Determine the (x, y) coordinate at the center of the cell enclosing the given text.  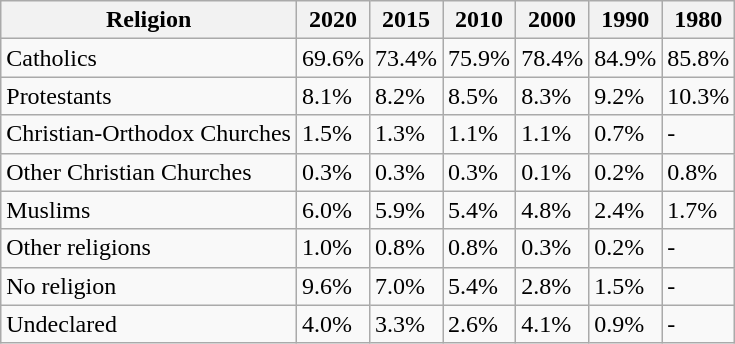
9.6% (332, 286)
2010 (480, 20)
8.3% (552, 96)
7.0% (406, 286)
3.3% (406, 324)
85.8% (698, 58)
Other religions (149, 248)
9.2% (626, 96)
2020 (332, 20)
1.7% (698, 210)
8.5% (480, 96)
0.1% (552, 172)
4.1% (552, 324)
1.0% (332, 248)
1990 (626, 20)
4.0% (332, 324)
Catholics (149, 58)
2.4% (626, 210)
4.8% (552, 210)
75.9% (480, 58)
Other Christian Churches (149, 172)
2015 (406, 20)
Undeclared (149, 324)
5.9% (406, 210)
0.7% (626, 134)
Christian-Orthodox Churches (149, 134)
Protestants (149, 96)
10.3% (698, 96)
78.4% (552, 58)
Muslims (149, 210)
Religion (149, 20)
84.9% (626, 58)
1.3% (406, 134)
73.4% (406, 58)
2000 (552, 20)
2.6% (480, 324)
69.6% (332, 58)
2.8% (552, 286)
8.1% (332, 96)
0.9% (626, 324)
8.2% (406, 96)
1980 (698, 20)
6.0% (332, 210)
No religion (149, 286)
